Return (X, Y) of the center of cell containing provided text 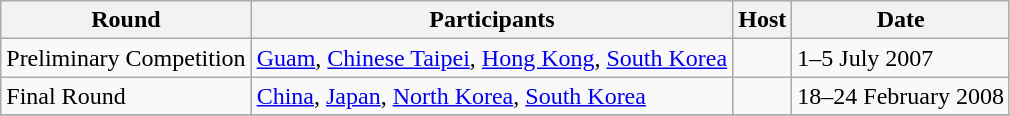
1–5 July 2007 (901, 58)
Guam, Chinese Taipei, Hong Kong, South Korea (492, 58)
Round (126, 20)
Participants (492, 20)
Host (762, 20)
Date (901, 20)
18–24 February 2008 (901, 96)
China, Japan, North Korea, South Korea (492, 96)
Preliminary Competition (126, 58)
Final Round (126, 96)
